Determine the (x, y) coordinate at the center of the cell enclosing the given text.  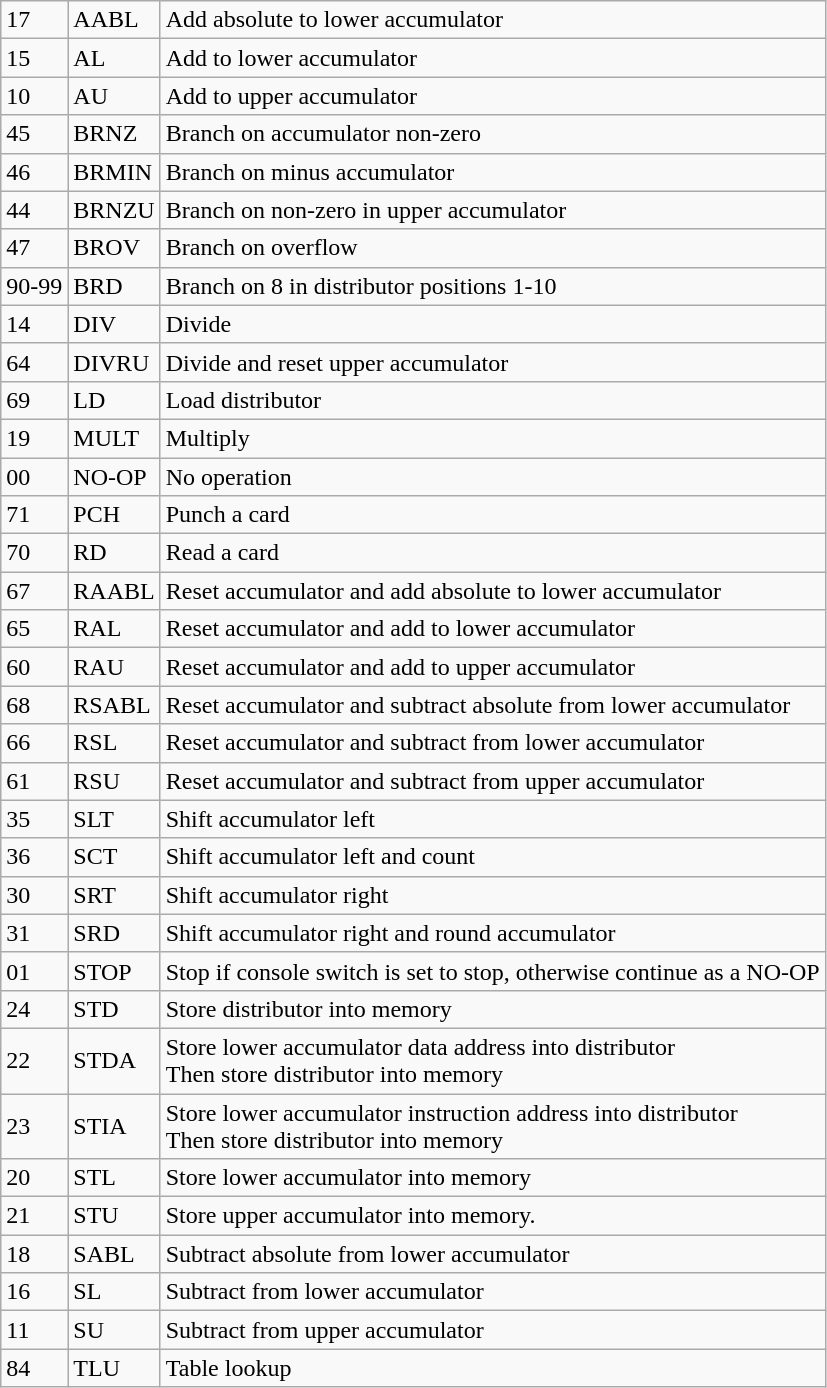
SRT (114, 895)
15 (34, 58)
47 (34, 248)
AU (114, 96)
71 (34, 515)
RD (114, 553)
Subtract absolute from lower accumulator (492, 1254)
STU (114, 1216)
Reset accumulator and add absolute to lower accumulator (492, 591)
10 (34, 96)
30 (34, 895)
Reset accumulator and subtract from lower accumulator (492, 743)
Divide and reset upper accumulator (492, 362)
44 (34, 210)
Shift accumulator left (492, 819)
Store lower accumulator into memory (492, 1178)
Divide (492, 324)
STIA (114, 1126)
35 (34, 819)
BRNZ (114, 134)
Table lookup (492, 1368)
SL (114, 1292)
Branch on non-zero in upper accumulator (492, 210)
BRD (114, 286)
Punch a card (492, 515)
Stop if console switch is set to stop, otherwise continue as a NO-OP (492, 971)
SU (114, 1330)
01 (34, 971)
68 (34, 705)
67 (34, 591)
Shift accumulator right (492, 895)
RSL (114, 743)
17 (34, 20)
Store lower accumulator instruction address into distributorThen store distributor into memory (492, 1126)
65 (34, 629)
45 (34, 134)
BRNZU (114, 210)
60 (34, 667)
00 (34, 477)
31 (34, 933)
64 (34, 362)
Reset accumulator and subtract from upper accumulator (492, 781)
14 (34, 324)
90-99 (34, 286)
SABL (114, 1254)
No operation (492, 477)
69 (34, 400)
Reset accumulator and subtract absolute from lower accumulator (492, 705)
AABL (114, 20)
46 (34, 172)
RSABL (114, 705)
Load distributor (492, 400)
Store distributor into memory (492, 1009)
RSU (114, 781)
SCT (114, 857)
22 (34, 1060)
24 (34, 1009)
DIV (114, 324)
Add to upper accumulator (492, 96)
Add to lower accumulator (492, 58)
19 (34, 438)
84 (34, 1368)
11 (34, 1330)
Add absolute to lower accumulator (492, 20)
AL (114, 58)
SLT (114, 819)
Shift accumulator right and round accumulator (492, 933)
Store lower accumulator data address into distributorThen store distributor into memory (492, 1060)
RAL (114, 629)
BROV (114, 248)
MULT (114, 438)
Shift accumulator left and count (492, 857)
STOP (114, 971)
STDA (114, 1060)
Store upper accumulator into memory. (492, 1216)
Branch on minus accumulator (492, 172)
SRD (114, 933)
Subtract from upper accumulator (492, 1330)
PCH (114, 515)
66 (34, 743)
Branch on overflow (492, 248)
21 (34, 1216)
20 (34, 1178)
RAABL (114, 591)
Read a card (492, 553)
36 (34, 857)
DIVRU (114, 362)
Multiply (492, 438)
RAU (114, 667)
Subtract from lower accumulator (492, 1292)
61 (34, 781)
23 (34, 1126)
16 (34, 1292)
Reset accumulator and add to upper accumulator (492, 667)
TLU (114, 1368)
BRMIN (114, 172)
STL (114, 1178)
NO-OP (114, 477)
18 (34, 1254)
Reset accumulator and add to lower accumulator (492, 629)
LD (114, 400)
70 (34, 553)
STD (114, 1009)
Branch on 8 in distributor positions 1-10 (492, 286)
Branch on accumulator non-zero (492, 134)
